For the text-containing cell, return its midpoint in (x, y) coordinate format. 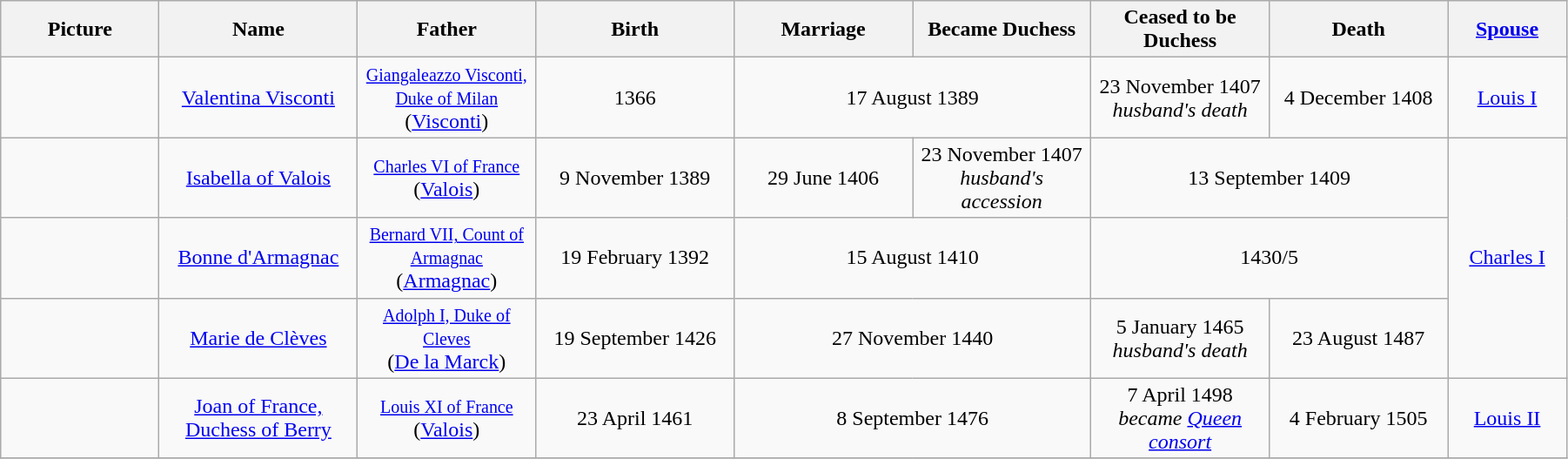
Charles I (1507, 258)
Louis I (1507, 98)
23 November 1407husband's accession (1002, 178)
23 August 1487 (1359, 338)
4 December 1408 (1359, 98)
Became Duchess (1002, 30)
13 September 1409 (1270, 178)
Name (258, 30)
Death (1359, 30)
Marie de Clèves (258, 338)
1430/5 (1270, 258)
Marriage (823, 30)
Picture (80, 30)
Ceased to be Duchess (1180, 30)
Louis XI of France (Valois) (447, 418)
Birth (635, 30)
4 February 1505 (1359, 418)
Louis II (1507, 418)
Adolph I, Duke of Cleves(De la Marck) (447, 338)
27 November 1440 (913, 338)
Spouse (1507, 30)
Joan of France, Duchess of Berry (258, 418)
Isabella of Valois (258, 178)
Bernard VII, Count of Armagnac (Armagnac) (447, 258)
19 September 1426 (635, 338)
8 September 1476 (913, 418)
17 August 1389 (913, 98)
23 November 1407husband's death (1180, 98)
5 January 1465husband's death (1180, 338)
19 February 1392 (635, 258)
Valentina Visconti (258, 98)
15 August 1410 (913, 258)
Charles VI of France (Valois) (447, 178)
9 November 1389 (635, 178)
Bonne d'Armagnac (258, 258)
Father (447, 30)
29 June 1406 (823, 178)
23 April 1461 (635, 418)
7 April 1498became Queen consort (1180, 418)
Giangaleazzo Visconti, Duke of Milan (Visconti) (447, 98)
1366 (635, 98)
